Extract the (x, y) coordinate from the center of the cell holding the provided text.  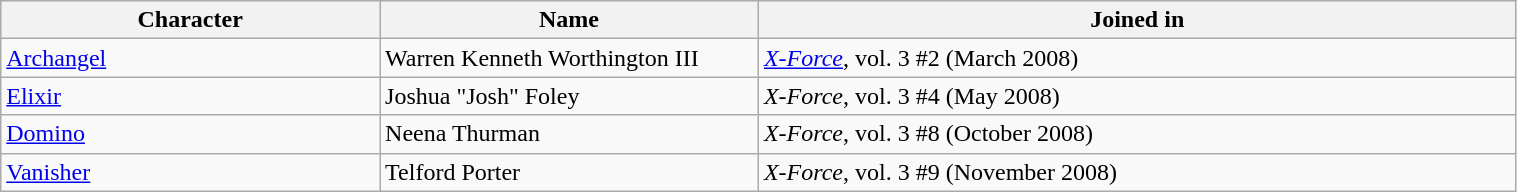
X-Force, vol. 3 #4 (May 2008) (1137, 96)
Archangel (190, 58)
Domino (190, 134)
Name (570, 20)
Joined in (1137, 20)
X-Force, vol. 3 #9 (November 2008) (1137, 172)
X-Force, vol. 3 #8 (October 2008) (1137, 134)
Character (190, 20)
Warren Kenneth Worthington III (570, 58)
Vanisher (190, 172)
Elixir (190, 96)
Neena Thurman (570, 134)
Joshua "Josh" Foley (570, 96)
X-Force, vol. 3 #2 (March 2008) (1137, 58)
Telford Porter (570, 172)
